Return the (X, Y) coordinate for the center point of the cell that contains the specified text.  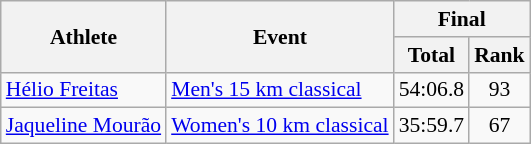
Final (462, 19)
Event (280, 36)
Men's 15 km classical (280, 90)
Rank (500, 55)
93 (500, 90)
Women's 10 km classical (280, 126)
Jaqueline Mourão (84, 126)
Athlete (84, 36)
54:06.8 (432, 90)
67 (500, 126)
Total (432, 55)
35:59.7 (432, 126)
Hélio Freitas (84, 90)
